Detect which cell encompasses the target text, then output its (X, Y) center coordinate. 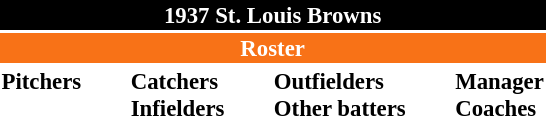
Roster (272, 48)
1937 St. Louis Browns (272, 15)
